Scan for the cell matching the given text and deliver its (X, Y) coordinate at center. 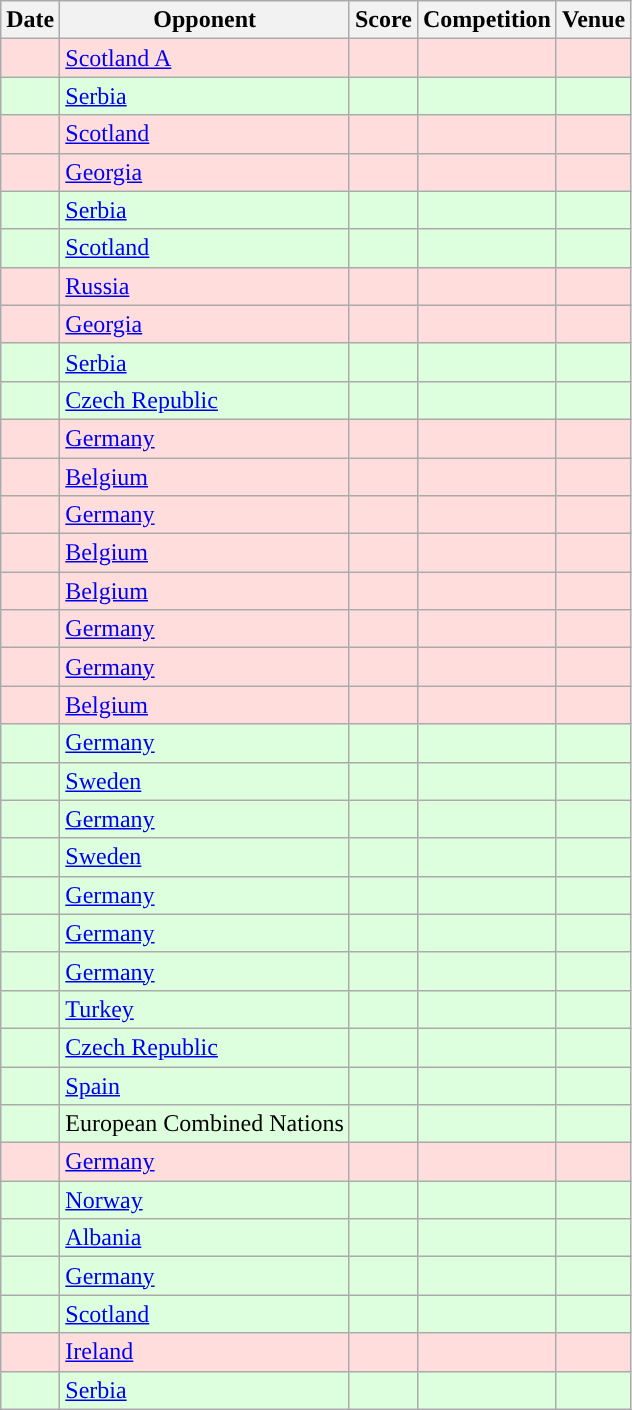
Opponent (205, 20)
European Combined Nations (205, 1124)
Scotland A (205, 58)
Venue (593, 20)
Spain (205, 1085)
Ireland (205, 1352)
Turkey (205, 1009)
Date (30, 20)
Score (383, 20)
Russia (205, 286)
Albania (205, 1238)
Norway (205, 1200)
Competition (486, 20)
